Determine the [x, y] coordinate at the center of the cell enclosing the given text.  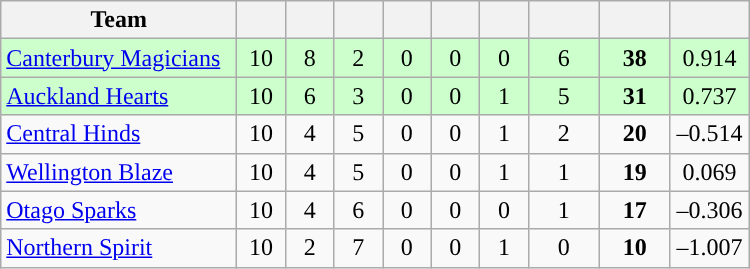
0.737 [710, 96]
Team [119, 20]
0.914 [710, 58]
3 [358, 96]
–0.306 [710, 210]
8 [310, 58]
Canterbury Magicians [119, 58]
0.069 [710, 172]
31 [634, 96]
20 [634, 134]
7 [358, 248]
38 [634, 58]
19 [634, 172]
–0.514 [710, 134]
–1.007 [710, 248]
Northern Spirit [119, 248]
Auckland Hearts [119, 96]
Central Hinds [119, 134]
17 [634, 210]
Wellington Blaze [119, 172]
Otago Sparks [119, 210]
